Find where the given text appears and provide that cell's center as [x, y] coordinate. 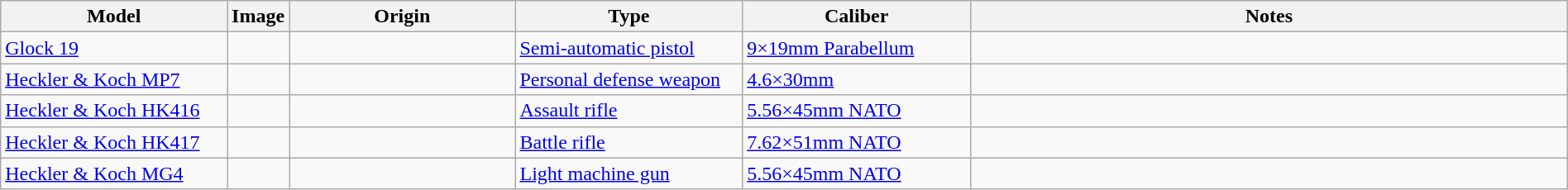
Image [258, 17]
Battle rifle [629, 142]
Model [114, 17]
Caliber [857, 17]
Semi-automatic pistol [629, 48]
7.62×51mm NATO [857, 142]
Heckler & Koch HK417 [114, 142]
Origin [402, 17]
Notes [1269, 17]
Glock 19 [114, 48]
Heckler & Koch HK416 [114, 111]
9×19mm Parabellum [857, 48]
Light machine gun [629, 173]
Assault rifle [629, 111]
Personal defense weapon [629, 79]
4.6×30mm [857, 79]
Heckler & Koch MG4 [114, 173]
Heckler & Koch MP7 [114, 79]
Type [629, 17]
